Locate the cell with the specified text and output its [x, y] center coordinate. 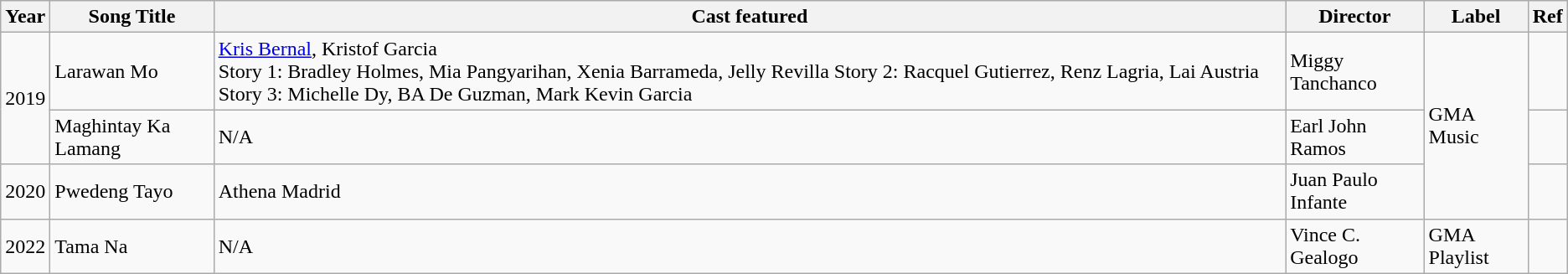
Earl John Ramos [1355, 137]
Athena Madrid [749, 191]
Year [25, 17]
Tama Na [132, 246]
Ref [1548, 17]
GMA Music [1476, 126]
Vince C. Gealogo [1355, 246]
Song Title [132, 17]
Director [1355, 17]
2022 [25, 246]
Cast featured [749, 17]
Miggy Tanchanco [1355, 71]
Pwedeng Tayo [132, 191]
2020 [25, 191]
Juan Paulo Infante [1355, 191]
2019 [25, 99]
Larawan Mo [132, 71]
Maghintay Ka Lamang [132, 137]
Label [1476, 17]
GMA Playlist [1476, 246]
